Scan for the cell matching the given text and deliver its [X, Y] coordinate at center. 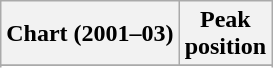
Chart (2001–03) [90, 34]
Peakposition [225, 34]
